From the cell containing the given text, extract its center point as [X, Y] coordinate. 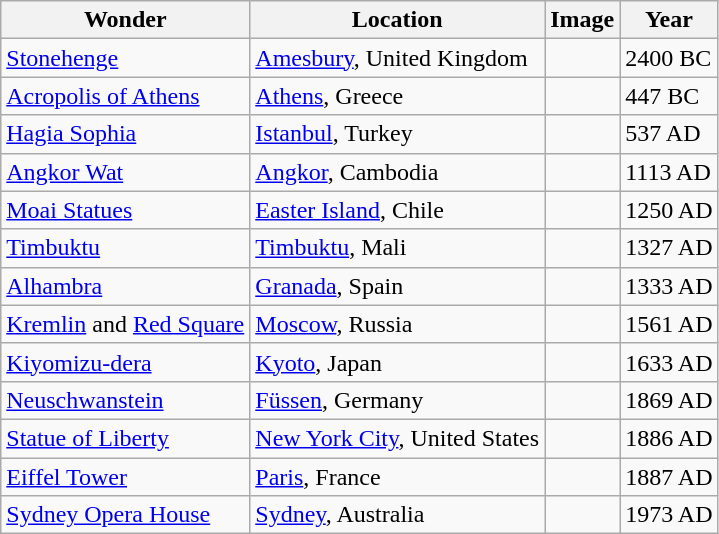
Neuschwanstein [126, 400]
Acropolis of Athens [126, 96]
Stonehenge [126, 58]
2400 BC [669, 58]
Amesbury, United Kingdom [398, 58]
1973 AD [669, 515]
Angkor, Cambodia [398, 172]
Image [582, 20]
Athens, Greece [398, 96]
Istanbul, Turkey [398, 134]
Moai Statues [126, 210]
Wonder [126, 20]
Timbuktu, Mali [398, 248]
Hagia Sophia [126, 134]
Kyoto, Japan [398, 362]
Paris, France [398, 477]
537 AD [669, 134]
Füssen, Germany [398, 400]
447 BC [669, 96]
Easter Island, Chile [398, 210]
Timbuktu [126, 248]
Sydney Opera House [126, 515]
1561 AD [669, 324]
Statue of Liberty [126, 438]
Kiyomizu-dera [126, 362]
1633 AD [669, 362]
Angkor Wat [126, 172]
Granada, Spain [398, 286]
1886 AD [669, 438]
Alhambra [126, 286]
1327 AD [669, 248]
Moscow, Russia [398, 324]
1333 AD [669, 286]
Kremlin and Red Square [126, 324]
Year [669, 20]
Location [398, 20]
New York City, United States [398, 438]
1113 AD [669, 172]
1250 AD [669, 210]
1869 AD [669, 400]
Sydney, Australia [398, 515]
Eiffel Tower [126, 477]
1887 AD [669, 477]
